Find where the given text appears and provide that cell's center as (x, y) coordinate. 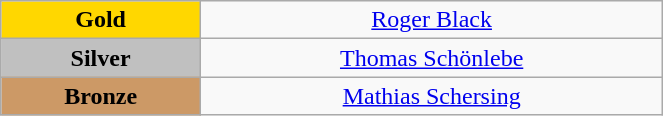
Silver (101, 58)
Mathias Schersing (431, 96)
Thomas Schönlebe (431, 58)
Roger Black (431, 20)
Bronze (101, 96)
Gold (101, 20)
